Detect which cell encompasses the target text, then output its [X, Y] center coordinate. 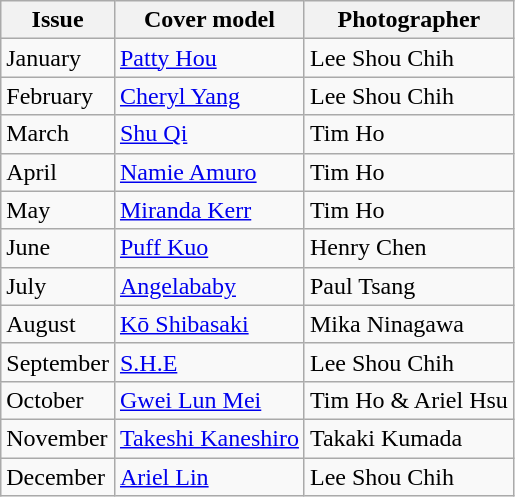
February [58, 96]
Miranda Kerr [209, 210]
March [58, 134]
Namie Amuro [209, 172]
Tim Ho & Ariel Hsu [408, 400]
Takeshi Kaneshiro [209, 438]
Cover model [209, 20]
September [58, 362]
Ariel Lin [209, 477]
July [58, 286]
Issue [58, 20]
Photographer [408, 20]
Gwei Lun Mei [209, 400]
Mika Ninagawa [408, 324]
December [58, 477]
Takaki Kumada [408, 438]
November [58, 438]
April [58, 172]
Henry Chen [408, 248]
Kō Shibasaki [209, 324]
May [58, 210]
August [58, 324]
S.H.E [209, 362]
January [58, 58]
Paul Tsang [408, 286]
June [58, 248]
Cheryl Yang [209, 96]
October [58, 400]
Angelababy [209, 286]
Puff Kuo [209, 248]
Patty Hou [209, 58]
Shu Qi [209, 134]
